Provide the (x, y) coordinate of the cell's center where the given text is located.  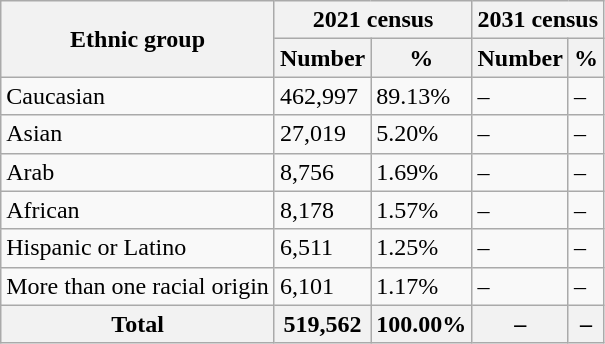
African (138, 210)
1.69% (422, 172)
519,562 (322, 324)
Hispanic or Latino (138, 248)
6,101 (322, 286)
Arab (138, 172)
More than one racial origin (138, 286)
8,178 (322, 210)
89.13% (422, 96)
100.00% (422, 324)
1.25% (422, 248)
Total (138, 324)
1.17% (422, 286)
Asian (138, 134)
462,997 (322, 96)
8,756 (322, 172)
6,511 (322, 248)
2031 census (538, 20)
5.20% (422, 134)
2021 census (372, 20)
1.57% (422, 210)
Ethnic group (138, 39)
Caucasian (138, 96)
27,019 (322, 134)
